Extract the (x, y) coordinate from the center of the cell holding the provided text.  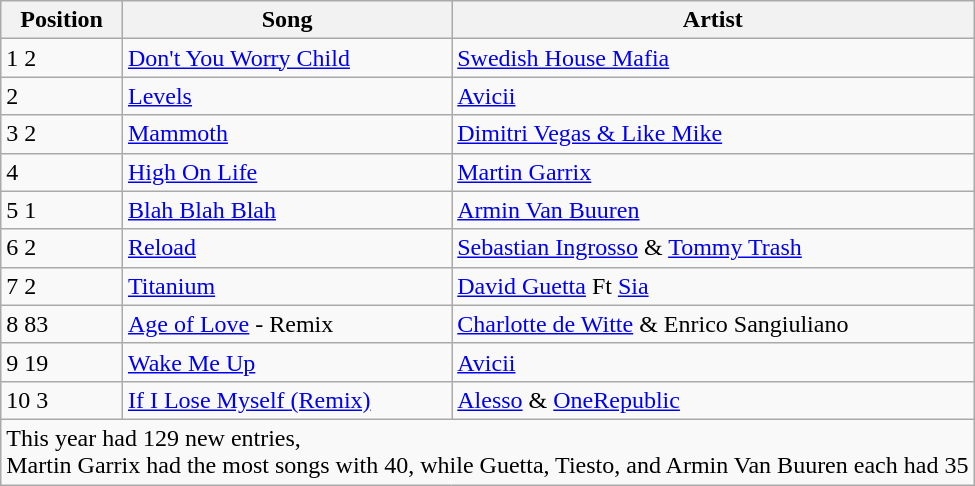
4 (62, 172)
Mammoth (286, 134)
Levels (286, 96)
This year had 129 new entries,Martin Garrix had the most songs with 40, while Guetta, Tiesto, and Armin Van Buuren each had 35 (488, 452)
High On Life (286, 172)
Charlotte de Witte & Enrico Sangiuliano (713, 324)
8 83 (62, 324)
Titanium (286, 286)
David Guetta Ft Sia (713, 286)
Sebastian Ingrosso & Tommy Trash (713, 248)
Wake Me Up (286, 362)
1 2 (62, 58)
7 2 (62, 286)
Armin Van Buuren (713, 210)
Artist (713, 20)
2 (62, 96)
Alesso & OneRepublic (713, 400)
9 19 (62, 362)
3 2 (62, 134)
Position (62, 20)
Song (286, 20)
10 3 (62, 400)
If I Lose Myself (Remix) (286, 400)
Age of Love - Remix (286, 324)
5 1 (62, 210)
Swedish House Mafia (713, 58)
Dimitri Vegas & Like Mike (713, 134)
6 2 (62, 248)
Reload (286, 248)
Blah Blah Blah (286, 210)
Martin Garrix (713, 172)
Don't You Worry Child (286, 58)
